Extract the (x, y) coordinate from the center of the cell holding the provided text.  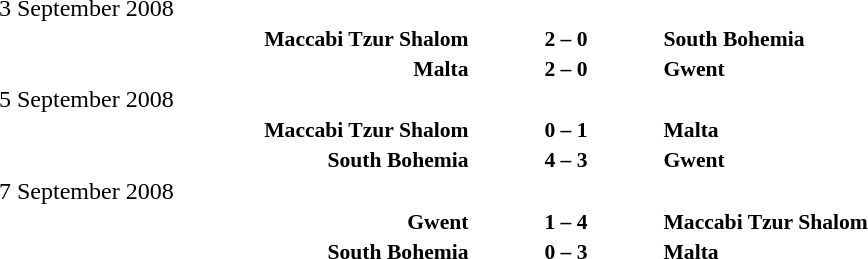
1 – 4 (566, 222)
0 – 1 (566, 130)
4 – 3 (566, 160)
